Extract the (X, Y) coordinate from the center of the cell holding the provided text.  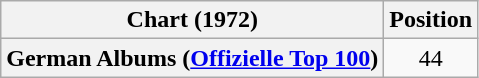
44 (431, 58)
German Albums (Offizielle Top 100) (192, 58)
Chart (1972) (192, 20)
Position (431, 20)
